Provide the [x, y] coordinate of the cell's center where the given text is located.  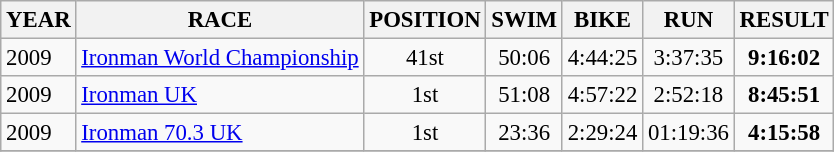
23:36 [524, 133]
50:06 [524, 58]
8:45:51 [784, 95]
9:16:02 [784, 58]
Ironman World Championship [220, 58]
4:44:25 [602, 58]
01:19:36 [689, 133]
4:15:58 [784, 133]
3:37:35 [689, 58]
BIKE [602, 20]
YEAR [38, 20]
2:52:18 [689, 95]
RESULT [784, 20]
51:08 [524, 95]
4:57:22 [602, 95]
2:29:24 [602, 133]
RACE [220, 20]
41st [425, 58]
Ironman 70.3 UK [220, 133]
Ironman UK [220, 95]
SWIM [524, 20]
POSITION [425, 20]
RUN [689, 20]
